Search for the cell housing the specified text and yield its [X, Y] center coordinate. 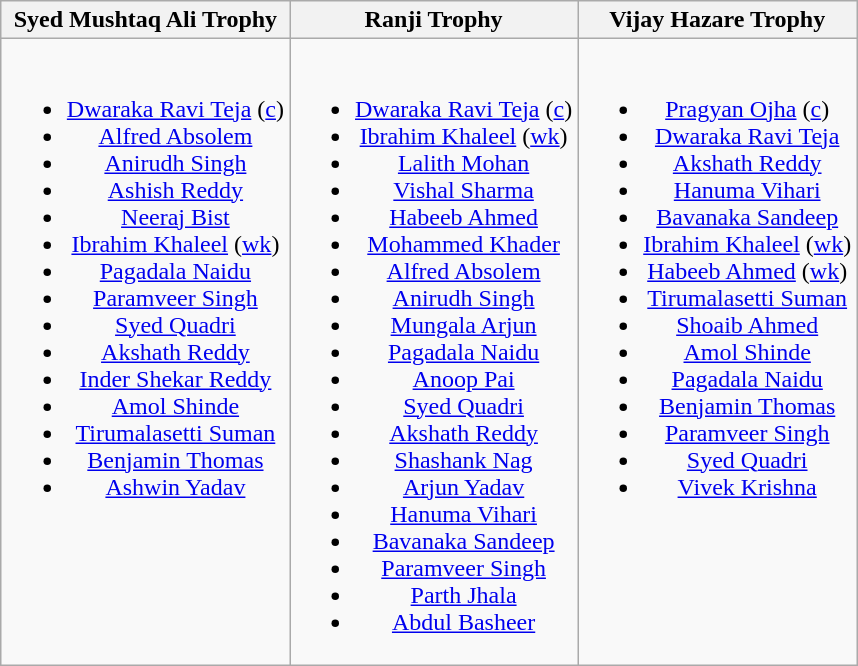
Vijay Hazare Trophy [718, 20]
Ranji Trophy [434, 20]
Syed Mushtaq Ali Trophy [145, 20]
